Identify which cell holds the provided text, then report its (x, y) central coordinate. 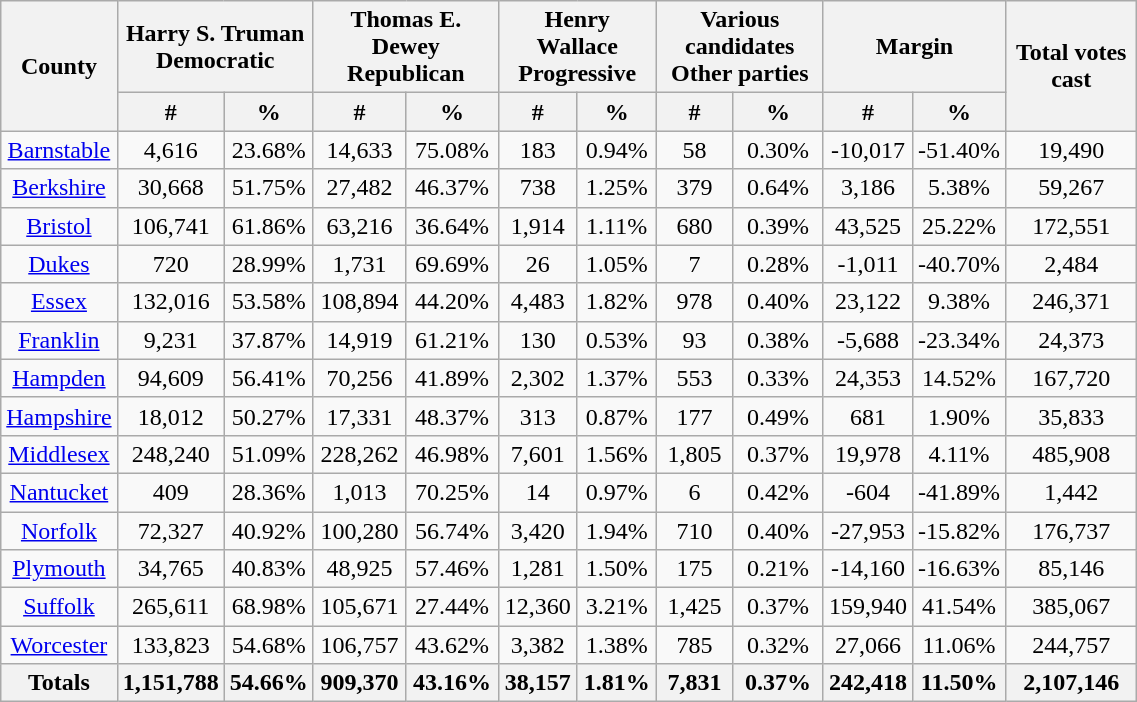
246,371 (1072, 302)
14.52% (960, 378)
108,894 (360, 302)
0.38% (778, 340)
70.25% (452, 492)
228,262 (360, 454)
23.68% (268, 150)
40.92% (268, 531)
Nantucket (59, 492)
9,231 (170, 340)
48,925 (360, 569)
0.64% (778, 188)
54.68% (268, 645)
385,067 (1072, 607)
0.32% (778, 645)
133,823 (170, 645)
48.37% (452, 416)
100,280 (360, 531)
51.75% (268, 188)
30,668 (170, 188)
Suffolk (59, 607)
1.50% (616, 569)
56.41% (268, 378)
Berkshire (59, 188)
1,281 (538, 569)
1.81% (616, 683)
12,360 (538, 607)
409 (170, 492)
-1,011 (868, 264)
1,442 (1072, 492)
75.08% (452, 150)
94,609 (170, 378)
-5,688 (868, 340)
738 (538, 188)
0.97% (616, 492)
1.25% (616, 188)
24,373 (1072, 340)
Plymouth (59, 569)
177 (694, 416)
53.58% (268, 302)
0.28% (778, 264)
41.89% (452, 378)
0.53% (616, 340)
County (59, 66)
11.50% (960, 683)
553 (694, 378)
44.20% (452, 302)
72,327 (170, 531)
19,490 (1072, 150)
106,741 (170, 226)
1.37% (616, 378)
63,216 (360, 226)
-14,160 (868, 569)
2,302 (538, 378)
61.21% (452, 340)
-15.82% (960, 531)
1,914 (538, 226)
-41.89% (960, 492)
720 (170, 264)
265,611 (170, 607)
0.30% (778, 150)
0.33% (778, 378)
485,908 (1072, 454)
4,616 (170, 150)
14,633 (360, 150)
4.11% (960, 454)
Essex (59, 302)
0.21% (778, 569)
54.66% (268, 683)
Harry S. TrumanDemocratic (215, 47)
14,919 (360, 340)
1.94% (616, 531)
132,016 (170, 302)
27,482 (360, 188)
1,805 (694, 454)
38,157 (538, 683)
51.09% (268, 454)
Total votes cast (1072, 66)
43.62% (452, 645)
0.94% (616, 150)
172,551 (1072, 226)
681 (868, 416)
159,940 (868, 607)
1.82% (616, 302)
7,601 (538, 454)
68.98% (268, 607)
0.87% (616, 416)
3,420 (538, 531)
785 (694, 645)
-604 (868, 492)
37.87% (268, 340)
17,331 (360, 416)
1,731 (360, 264)
909,370 (360, 683)
56.74% (452, 531)
130 (538, 340)
Henry WallaceProgressive (577, 47)
244,757 (1072, 645)
1,425 (694, 607)
Middlesex (59, 454)
40.83% (268, 569)
Hampden (59, 378)
43,525 (868, 226)
Norfolk (59, 531)
46.98% (452, 454)
9.38% (960, 302)
27.44% (452, 607)
24,353 (868, 378)
Barnstable (59, 150)
28.99% (268, 264)
7 (694, 264)
710 (694, 531)
6 (694, 492)
50.27% (268, 416)
19,978 (868, 454)
379 (694, 188)
26 (538, 264)
14 (538, 492)
69.69% (452, 264)
105,671 (360, 607)
59,267 (1072, 188)
Bristol (59, 226)
183 (538, 150)
3,382 (538, 645)
93 (694, 340)
-16.63% (960, 569)
5.38% (960, 188)
-51.40% (960, 150)
1,151,788 (170, 683)
3.21% (616, 607)
11.06% (960, 645)
36.64% (452, 226)
23,122 (868, 302)
175 (694, 569)
58 (694, 150)
4,483 (538, 302)
57.46% (452, 569)
25.22% (960, 226)
Margin (914, 47)
-40.70% (960, 264)
Totals (59, 683)
1.90% (960, 416)
70,256 (360, 378)
2,484 (1072, 264)
34,765 (170, 569)
1.11% (616, 226)
43.16% (452, 683)
-10,017 (868, 150)
18,012 (170, 416)
-23.34% (960, 340)
1.38% (616, 645)
3,186 (868, 188)
Worcester (59, 645)
176,737 (1072, 531)
28.36% (268, 492)
242,418 (868, 683)
41.54% (960, 607)
106,757 (360, 645)
248,240 (170, 454)
Thomas E. DeweyRepublican (406, 47)
167,720 (1072, 378)
46.37% (452, 188)
313 (538, 416)
0.39% (778, 226)
1.56% (616, 454)
0.42% (778, 492)
7,831 (694, 683)
1.05% (616, 264)
1,013 (360, 492)
27,066 (868, 645)
Various candidatesOther parties (740, 47)
61.86% (268, 226)
85,146 (1072, 569)
Hampshire (59, 416)
-27,953 (868, 531)
35,833 (1072, 416)
978 (694, 302)
680 (694, 226)
Dukes (59, 264)
0.49% (778, 416)
2,107,146 (1072, 683)
Franklin (59, 340)
